Determine the [X, Y] coordinate at the center of the cell enclosing the given text.  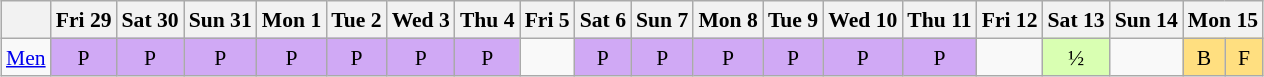
B [1204, 56]
Sat 13 [1076, 20]
Tue 9 [793, 20]
F [1244, 56]
Sun 14 [1146, 20]
Sun 31 [220, 20]
Mon 15 [1223, 20]
Fri 12 [1010, 20]
Thu 11 [939, 20]
Sat 6 [603, 20]
Sat 30 [150, 20]
Thu 4 [488, 20]
Fri 5 [548, 20]
Wed 3 [421, 20]
Mon 1 [292, 20]
Wed 10 [862, 20]
Men [26, 56]
Fri 29 [84, 20]
Tue 2 [356, 20]
Mon 8 [728, 20]
½ [1076, 56]
Sun 7 [662, 20]
